From the cell containing the given text, extract its center point as [x, y] coordinate. 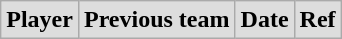
Player [40, 20]
Ref [318, 20]
Date [264, 20]
Previous team [156, 20]
